Search for the cell housing the specified text and yield its (x, y) center coordinate. 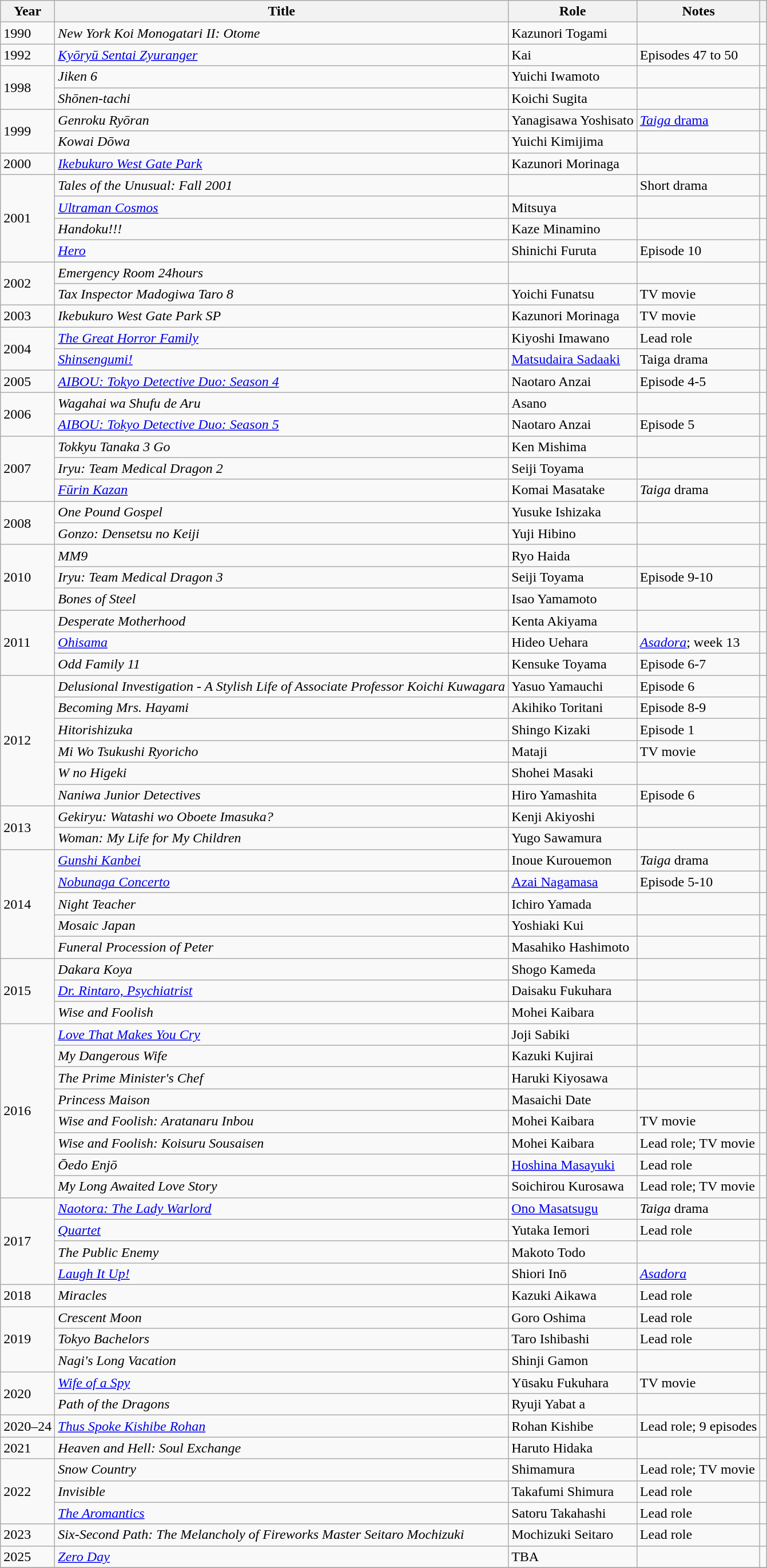
Joji Sabiki (573, 1034)
Episode 8-9 (698, 708)
Episode 10 (698, 250)
2014 (27, 904)
TBA (573, 1557)
2023 (27, 1535)
2016 (27, 1111)
Ryuji Yabat a (573, 1404)
Episode 5-10 (698, 882)
Role (573, 11)
Mitsuya (573, 207)
One Pound Gospel (281, 512)
Tales of the Unusual: Fall 2001 (281, 185)
Laugh It Up! (281, 1273)
Koichi Sugita (573, 98)
2003 (27, 316)
Short drama (698, 185)
The Aromantics (281, 1513)
Yasuo Yamauchi (573, 686)
Hideo Uehara (573, 643)
Episodes 47 to 50 (698, 55)
Naotora: The Lady Warlord (281, 1208)
Haruki Kiyosawa (573, 1078)
Yoichi Funatsu (573, 295)
Ono Masatsugu (573, 1208)
Wagahai wa Shufu de Aru (281, 403)
Ōedo Enjō (281, 1165)
Takafumi Shimura (573, 1491)
Masaichi Date (573, 1100)
Rohan Kishibe (573, 1426)
Year (27, 11)
Six-Second Path: The Melancholy of Fireworks Master Seitaro Mochizuki (281, 1535)
2012 (27, 741)
2022 (27, 1491)
Gekiryu: Watashi wo Oboete Imasuka? (281, 817)
1990 (27, 33)
Dr. Rintaro, Psychiatrist (281, 991)
The Prime Minister's Chef (281, 1078)
Episode 9-10 (698, 577)
Shinji Gamon (573, 1361)
Night Teacher (281, 904)
Delusional Investigation - A Stylish Life of Associate Professor Koichi Kuwagara (281, 686)
2025 (27, 1557)
Ryo Haida (573, 555)
Becoming Mrs. Hayami (281, 708)
Mosaic Japan (281, 925)
Yusuke Ishizaka (573, 512)
Zero Day (281, 1557)
Mataji (573, 751)
Yoshiaki Kui (573, 925)
Lead role; 9 episodes (698, 1426)
AIBOU: Tokyo Detective Duo: Season 4 (281, 381)
Naniwa Junior Detectives (281, 795)
Title (281, 11)
2019 (27, 1339)
Kai (573, 55)
2020–24 (27, 1426)
Gunshi Kanbei (281, 860)
Goro Oshima (573, 1317)
2018 (27, 1295)
Masahiko Hashimoto (573, 947)
2004 (27, 349)
Miracles (281, 1295)
2005 (27, 381)
Makoto Todo (573, 1252)
Princess Maison (281, 1100)
My Long Awaited Love Story (281, 1187)
Tokyo Bachelors (281, 1339)
2011 (27, 642)
Wise and Foolish: Aratanaru Inbou (281, 1121)
Hitorishizuka (281, 730)
Inoue Kurouemon (573, 860)
Asadora (698, 1273)
Ultraman Cosmos (281, 207)
2021 (27, 1448)
1999 (27, 131)
2007 (27, 468)
Episode 5 (698, 425)
Episode 6-7 (698, 664)
Shōnen-tachi (281, 98)
Hoshina Masayuki (573, 1165)
2000 (27, 164)
Quartet (281, 1230)
Yutaka Iemori (573, 1230)
Episode 1 (698, 730)
Desperate Motherhood (281, 620)
Wise and Foolish: Koisuru Sousaisen (281, 1143)
Kazunori Togami (573, 33)
2001 (27, 218)
W no Higeki (281, 773)
New York Koi Monogatari II: Otome (281, 33)
Komai Masatake (573, 490)
Iryu: Team Medical Dragon 2 (281, 468)
Azai Nagamasa (573, 882)
Shingo Kizaki (573, 730)
Kensuke Toyama (573, 664)
Kyōryū Sentai Zyuranger (281, 55)
Emergency Room 24hours (281, 273)
Taro Ishibashi (573, 1339)
Iryu: Team Medical Dragon 3 (281, 577)
1998 (27, 87)
2020 (27, 1394)
Yanagisawa Yoshisato (573, 120)
Hero (281, 250)
AIBOU: Tokyo Detective Duo: Season 5 (281, 425)
Genroku Ryōran (281, 120)
Shogo Kameda (573, 969)
2006 (27, 414)
Odd Family 11 (281, 664)
2015 (27, 991)
Fūrin Kazan (281, 490)
Asadora; week 13 (698, 643)
Kenji Akiyoshi (573, 817)
Yuichi Iwamoto (573, 77)
Handoku!!! (281, 229)
Ikebukuro West Gate Park SP (281, 316)
Kaze Minamino (573, 229)
Funeral Procession of Peter (281, 947)
2008 (27, 523)
2017 (27, 1241)
Yūsaku Fukuhara (573, 1383)
2002 (27, 284)
Yugo Sawamura (573, 838)
Snow Country (281, 1470)
2013 (27, 827)
2010 (27, 577)
Wife of a Spy (281, 1383)
Ohisama (281, 643)
My Dangerous Wife (281, 1056)
Bones of Steel (281, 599)
Mi Wo Tsukushi Ryoricho (281, 751)
Matsudaira Sadaaki (573, 360)
Kazuki Kujirai (573, 1056)
Kiyoshi Imawano (573, 338)
Wise and Foolish (281, 1013)
Tokkyu Tanaka 3 Go (281, 447)
Satoru Takahashi (573, 1513)
Tax Inspector Madogiwa Taro 8 (281, 295)
Thus Spoke Kishibe Rohan (281, 1426)
Woman: My Life for My Children (281, 838)
Nobunaga Concerto (281, 882)
1992 (27, 55)
Akihiko Toritani (573, 708)
Invisible (281, 1491)
Daisaku Fukuhara (573, 991)
Ken Mishima (573, 447)
Haruto Hidaka (573, 1448)
Shiori Inō (573, 1273)
Kowai Dōwa (281, 142)
Asano (573, 403)
Notes (698, 11)
Yuji Hibino (573, 534)
Kazuki Aikawa (573, 1295)
Shinichi Furuta (573, 250)
Gonzo: Densetsu no Keiji (281, 534)
Isao Yamamoto (573, 599)
Love That Makes You Cry (281, 1034)
Ikebukuro West Gate Park (281, 164)
Episode 4-5 (698, 381)
Heaven and Hell: Soul Exchange (281, 1448)
Yuichi Kimijima (573, 142)
Nagi's Long Vacation (281, 1361)
Shimamura (573, 1470)
The Public Enemy (281, 1252)
Soichirou Kurosawa (573, 1187)
The Great Horror Family (281, 338)
MM9 (281, 555)
Path of the Dragons (281, 1404)
Shohei Masaki (573, 773)
Shinsengumi! (281, 360)
Dakara Koya (281, 969)
Hiro Yamashita (573, 795)
Crescent Moon (281, 1317)
Mochizuki Seitaro (573, 1535)
Ichiro Yamada (573, 904)
Kenta Akiyama (573, 620)
Jiken 6 (281, 77)
